Determine the (x, y) coordinate at the center of the cell enclosing the given text.  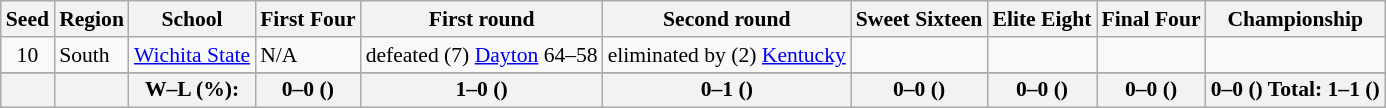
W–L (%): (192, 90)
defeated (7) Dayton 64–58 (482, 55)
Elite Eight (1042, 19)
School (192, 19)
First round (482, 19)
First Four (308, 19)
Wichita State (192, 55)
Region (92, 19)
10 (28, 55)
Sweet Sixteen (920, 19)
Seed (28, 19)
0–1 () (727, 90)
1–0 () (482, 90)
N/A (308, 55)
Second round (727, 19)
0–0 () Total: 1–1 () (1296, 90)
Final Four (1150, 19)
eliminated by (2) Kentucky (727, 55)
Championship (1296, 19)
South (92, 55)
